From the cell containing the given text, extract its center point as [X, Y] coordinate. 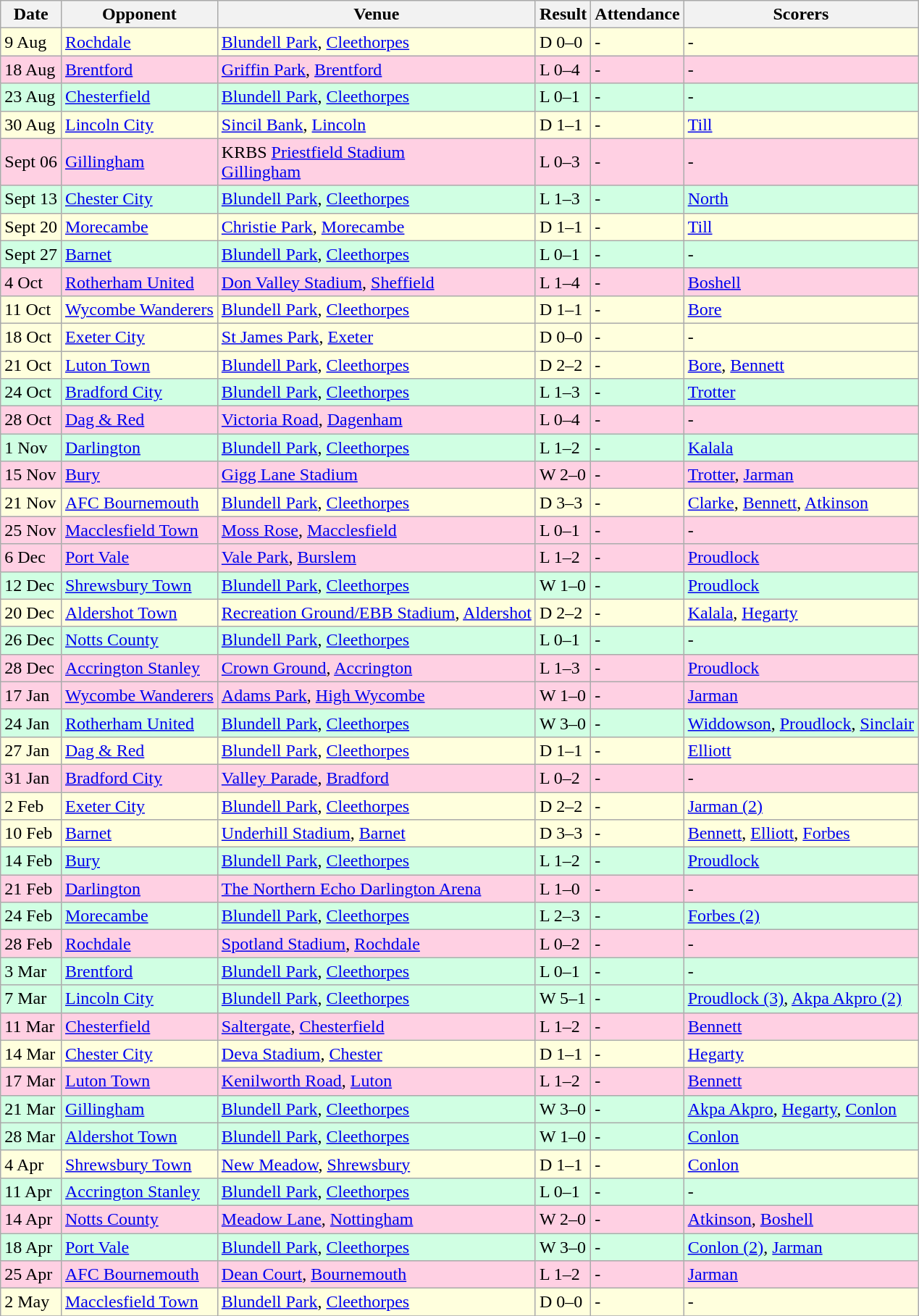
St James Park, Exeter [377, 337]
14 Apr [31, 1219]
24 Feb [31, 916]
Sept 20 [31, 227]
Sept 27 [31, 254]
Atkinson, Boshell [801, 1219]
17 Mar [31, 1081]
Saltergate, Chesterfield [377, 1026]
Valley Parade, Bradford [377, 778]
Bore, Bennett [801, 364]
28 Mar [31, 1136]
14 Feb [31, 861]
Akpa Akpro, Hegarty, Conlon [801, 1109]
2 Feb [31, 806]
21 Nov [31, 503]
Spotland Stadium, Rochdale [377, 944]
Gigg Lane Stadium [377, 475]
North [801, 199]
Moss Rose, Macclesfield [377, 530]
Scorers [801, 14]
17 Jan [31, 695]
12 Dec [31, 585]
4 Oct [31, 282]
28 Feb [31, 944]
L 1–4 [563, 282]
Kenilworth Road, Luton [377, 1081]
Dean Court, Bournemouth [377, 1275]
15 Nov [31, 475]
Clarke, Bennett, Atkinson [801, 503]
Widdowson, Proudlock, Sinclair [801, 723]
Bore [801, 309]
Griffin Park, Brentford [377, 70]
18 Aug [31, 70]
Don Valley Stadium, Sheffield [377, 282]
21 Mar [31, 1109]
18 Apr [31, 1246]
Result [563, 14]
Vale Park, Burslem [377, 558]
11 Mar [31, 1026]
Sincil Bank, Lincoln [377, 125]
10 Feb [31, 834]
28 Oct [31, 420]
14 Mar [31, 1054]
Boshell [801, 282]
Victoria Road, Dagenham [377, 420]
Sept 13 [31, 199]
30 Aug [31, 125]
6 Dec [31, 558]
New Meadow, Shrewsbury [377, 1164]
Hegarty [801, 1054]
20 Dec [31, 613]
3 Mar [31, 971]
Kalala, Hegarty [801, 613]
Christie Park, Morecambe [377, 227]
Venue [377, 14]
31 Jan [31, 778]
21 Oct [31, 364]
Meadow Lane, Nottingham [377, 1219]
28 Dec [31, 668]
4 Apr [31, 1164]
L 1–0 [563, 889]
24 Oct [31, 393]
Date [31, 14]
21 Feb [31, 889]
L 2–3 [563, 916]
Recreation Ground/EBB Stadium, Aldershot [377, 613]
11 Apr [31, 1191]
23 Aug [31, 97]
KRBS Priestfield StadiumGillingham [377, 162]
Jarman (2) [801, 806]
11 Oct [31, 309]
Forbes (2) [801, 916]
Sept 06 [31, 162]
The Northern Echo Darlington Arena [377, 889]
Deva Stadium, Chester [377, 1054]
Kalala [801, 448]
25 Nov [31, 530]
1 Nov [31, 448]
Underhill Stadium, Barnet [377, 834]
Bennett, Elliott, Forbes [801, 834]
24 Jan [31, 723]
7 Mar [31, 999]
L 0–3 [563, 162]
26 Dec [31, 640]
25 Apr [31, 1275]
Trotter, Jarman [801, 475]
27 Jan [31, 750]
Trotter [801, 393]
Attendance [637, 14]
Elliott [801, 750]
Opponent [139, 14]
Conlon (2), Jarman [801, 1246]
W 5–1 [563, 999]
2 May [31, 1302]
Proudlock (3), Akpa Akpro (2) [801, 999]
18 Oct [31, 337]
9 Aug [31, 42]
Adams Park, High Wycombe [377, 695]
Crown Ground, Accrington [377, 668]
